For the text-containing cell, return its midpoint in (x, y) coordinate format. 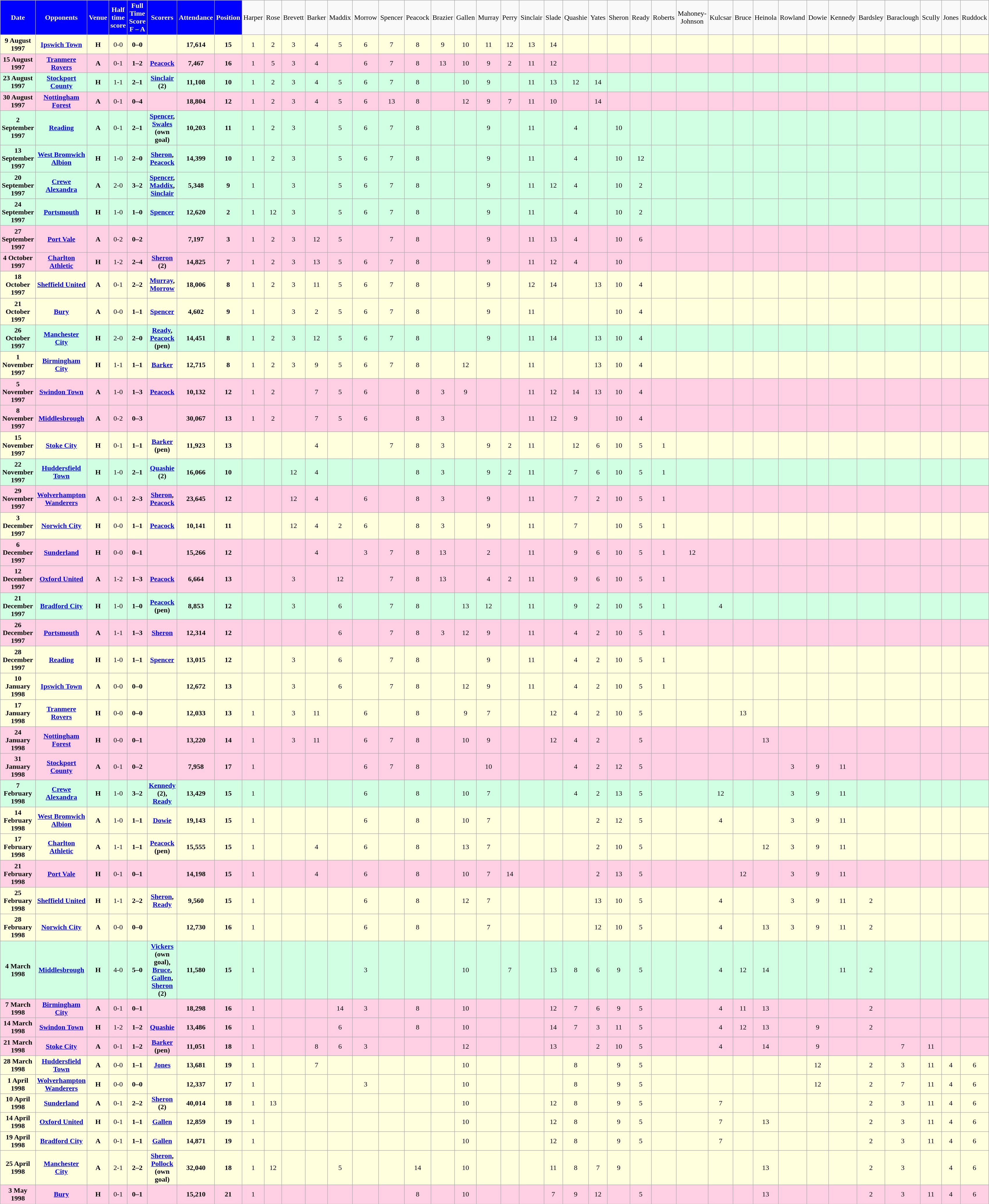
26 October 1997 (18, 338)
Slade (553, 17)
13,486 (196, 1027)
1 November 1997 (18, 365)
29 November 1997 (18, 499)
Ready (641, 17)
18,804 (196, 101)
7,197 (196, 239)
4 March 1998 (18, 970)
Sinclair (2) (162, 82)
Scorers (162, 17)
18 October 1997 (18, 284)
Murray, Morrow (162, 284)
25 April 1998 (18, 1168)
Perry (510, 17)
Ready, Peacock (pen) (162, 338)
Vickers (own goal), Bruce, Gallen, Sheron (2) (162, 970)
Maddix (340, 17)
Heinola (766, 17)
20 September 1997 (18, 185)
26 December 1997 (18, 633)
13 September 1997 (18, 159)
16,066 (196, 472)
31 January 1998 (18, 767)
2 September 1997 (18, 128)
Sheron, Ready (162, 901)
6 December 1997 (18, 552)
0–4 (137, 101)
14,871 (196, 1141)
12 December 1997 (18, 579)
Half time score (118, 17)
Date (18, 17)
28 February 1998 (18, 927)
18,298 (196, 1008)
0–3 (137, 419)
9 August 1997 (18, 44)
21 October 1997 (18, 311)
23 August 1997 (18, 82)
17 February 1998 (18, 847)
11,051 (196, 1046)
Bruce (743, 17)
14,399 (196, 159)
21 March 1998 (18, 1046)
Yates (598, 17)
Attendance (196, 17)
7 February 1998 (18, 794)
28 March 1998 (18, 1065)
6,664 (196, 579)
13,681 (196, 1065)
7 March 1998 (18, 1008)
Mahoney-Johnson (692, 17)
Spencer, Swales (own goal) (162, 128)
14,451 (196, 338)
13,015 (196, 659)
Sinclair (532, 17)
25 February 1998 (18, 901)
11,108 (196, 82)
11,580 (196, 970)
Kennedy (843, 17)
12,730 (196, 927)
9,560 (196, 901)
13,429 (196, 794)
21 (228, 1194)
14,825 (196, 262)
7,958 (196, 767)
10 January 1998 (18, 686)
5,348 (196, 185)
Morrow (366, 17)
15 November 1997 (18, 445)
15 August 1997 (18, 63)
Kennedy (2), Ready (162, 794)
12,715 (196, 365)
14 February 1998 (18, 820)
Brazier (443, 17)
Quashie (2) (162, 472)
15,266 (196, 552)
32,040 (196, 1168)
15,555 (196, 847)
Position (228, 17)
Baraclough (903, 17)
Rowland (793, 17)
Kulcsar (721, 17)
15,210 (196, 1194)
2–4 (137, 262)
24 January 1998 (18, 740)
13,220 (196, 740)
21 December 1997 (18, 606)
8 November 1997 (18, 419)
22 November 1997 (18, 472)
Murray (488, 17)
40,014 (196, 1103)
2–3 (137, 499)
18,006 (196, 284)
4-0 (118, 970)
28 December 1997 (18, 659)
Bardsley (871, 17)
23,645 (196, 499)
5 November 1997 (18, 392)
17,614 (196, 44)
17 January 1998 (18, 713)
Full Time ScoreF – A (137, 17)
Opponents (61, 17)
19,143 (196, 820)
24 September 1997 (18, 212)
12,672 (196, 686)
11,923 (196, 445)
30 August 1997 (18, 101)
10 April 1998 (18, 1103)
3 May 1998 (18, 1194)
12,314 (196, 633)
12,033 (196, 713)
Scully (931, 17)
30,067 (196, 419)
10,141 (196, 526)
14 March 1998 (18, 1027)
12,859 (196, 1122)
1 April 1998 (18, 1084)
12,620 (196, 212)
19 April 1998 (18, 1141)
8,853 (196, 606)
14,198 (196, 874)
12,337 (196, 1084)
5–0 (137, 970)
3 December 1997 (18, 526)
21 February 1998 (18, 874)
4,602 (196, 311)
4 October 1997 (18, 262)
Sheron, Pollock (own goal) (162, 1168)
14 April 1998 (18, 1122)
Harper (253, 17)
7,467 (196, 63)
10,132 (196, 392)
27 September 1997 (18, 239)
Roberts (664, 17)
10,203 (196, 128)
Venue (98, 17)
Ruddock (974, 17)
Spencer, Maddix, Sinclair (162, 185)
Rose (273, 17)
Brevett (294, 17)
2-1 (118, 1168)
